Identify which cell holds the provided text, then report its (x, y) central coordinate. 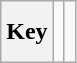
Key (27, 32)
